Return (X, Y) of the center of cell containing provided text 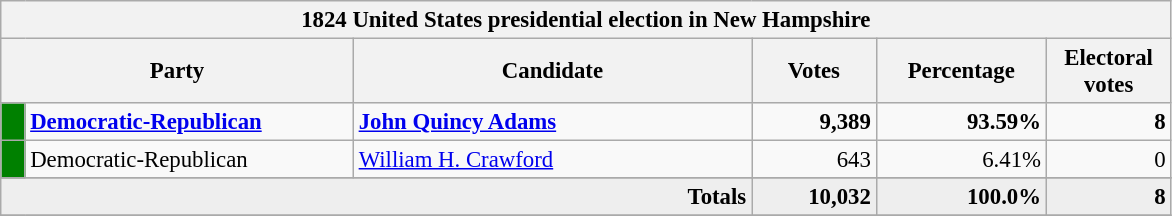
100.0% (961, 197)
643 (814, 160)
Party (178, 72)
0 (1108, 160)
6.41% (961, 160)
Percentage (961, 72)
10,032 (814, 197)
William H. Crawford (552, 160)
Candidate (552, 72)
John Quincy Adams (552, 122)
Electoral votes (1108, 72)
Totals (376, 197)
93.59% (961, 122)
1824 United States presidential election in New Hampshire (586, 20)
Votes (814, 72)
9,389 (814, 122)
